Capture the cell that displays the provided text and extract its (x, y) central coordinate. 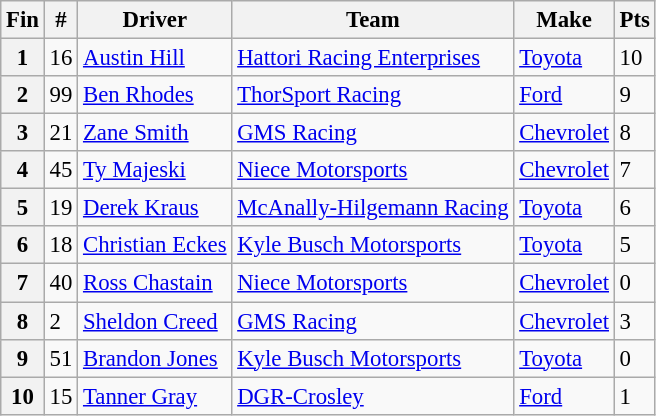
Derek Kraus (155, 208)
McAnally-Hilgemann Racing (373, 208)
Brandon Jones (155, 358)
ThorSport Racing (373, 95)
4 (23, 170)
Sheldon Creed (155, 321)
19 (60, 208)
16 (60, 58)
Hattori Racing Enterprises (373, 58)
Make (564, 20)
Driver (155, 20)
Fin (23, 20)
Ross Chastain (155, 283)
Zane Smith (155, 133)
18 (60, 245)
40 (60, 283)
Christian Eckes (155, 245)
99 (60, 95)
Team (373, 20)
45 (60, 170)
DGR-Crosley (373, 396)
21 (60, 133)
Ty Majeski (155, 170)
Pts (634, 20)
Tanner Gray (155, 396)
Austin Hill (155, 58)
# (60, 20)
Ben Rhodes (155, 95)
51 (60, 358)
15 (60, 396)
